Provide the [X, Y] coordinate of the cell's center where the given text is located.  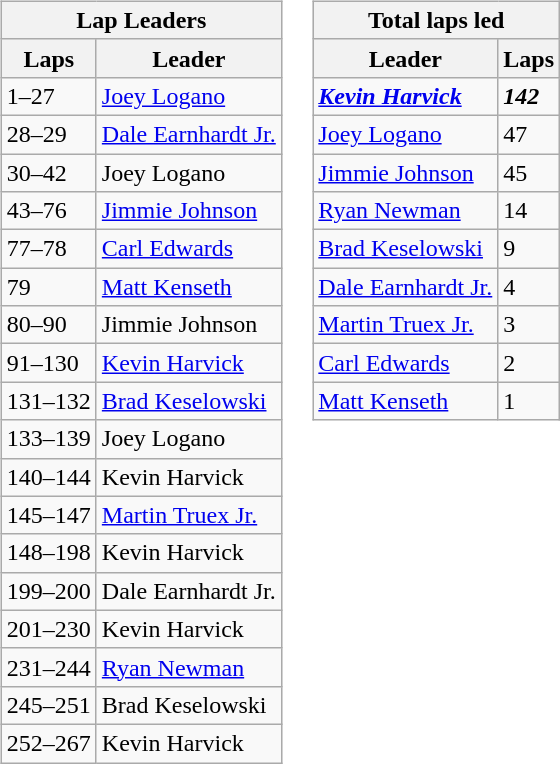
4 [529, 287]
91–130 [48, 363]
231–244 [48, 667]
30–42 [48, 173]
1 [529, 401]
77–78 [48, 249]
2 [529, 363]
140–144 [48, 477]
245–251 [48, 705]
252–267 [48, 743]
28–29 [48, 134]
47 [529, 134]
14 [529, 211]
Total laps led [436, 20]
142 [529, 96]
9 [529, 249]
79 [48, 287]
145–147 [48, 515]
201–230 [48, 629]
1–27 [48, 96]
199–200 [48, 591]
Lap Leaders [141, 20]
133–139 [48, 439]
3 [529, 325]
43–76 [48, 211]
148–198 [48, 553]
131–132 [48, 401]
80–90 [48, 325]
45 [529, 173]
